Locate the cell with the specified text and output its [x, y] center coordinate. 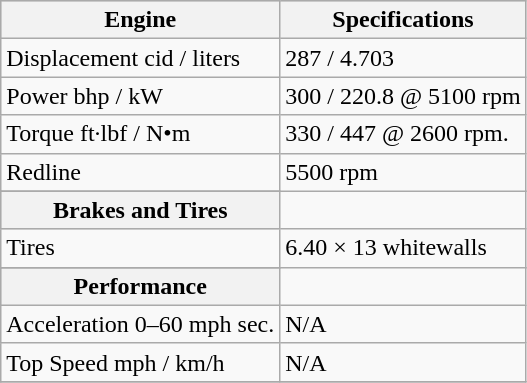
Redline [140, 172]
Torque ft·lbf / N•m [140, 134]
Displacement cid / liters [140, 58]
300 / 220.8 @ 5100 rpm [403, 96]
Power bhp / kW [140, 96]
287 / 4.703 [403, 58]
Engine [140, 20]
Top Speed mph / km/h [140, 362]
330 / 447 @ 2600 rpm. [403, 134]
Brakes and Tires [140, 210]
Specifications [403, 20]
Performance [140, 286]
6.40 × 13 whitewalls [403, 248]
Acceleration 0–60 mph sec. [140, 324]
5500 rpm [403, 172]
Tires [140, 248]
